Detect which cell encompasses the target text, then output its [X, Y] center coordinate. 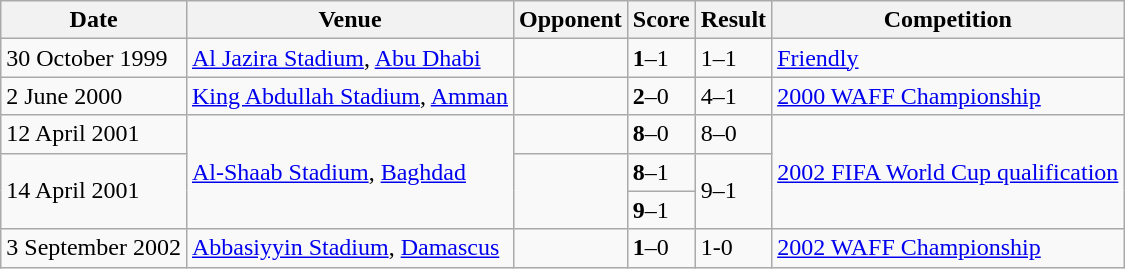
Result [733, 20]
12 April 2001 [94, 134]
Abbasiyyin Stadium, Damascus [350, 248]
Venue [350, 20]
4–1 [733, 96]
2002 WAFF Championship [948, 248]
1–0 [661, 248]
1-0 [733, 248]
Score [661, 20]
Competition [948, 20]
Opponent [571, 20]
Friendly [948, 58]
Date [94, 20]
2–0 [661, 96]
30 October 1999 [94, 58]
2000 WAFF Championship [948, 96]
2 June 2000 [94, 96]
Al-Shaab Stadium, Baghdad [350, 172]
King Abdullah Stadium, Amman [350, 96]
14 April 2001 [94, 191]
Al Jazira Stadium, Abu Dhabi [350, 58]
8–1 [661, 172]
3 September 2002 [94, 248]
2002 FIFA World Cup qualification [948, 172]
